Output the (X, Y) coordinate of the center of the cell containing the given text.  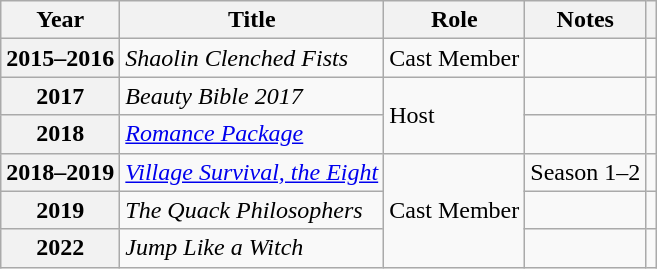
Village Survival, the Eight (252, 172)
Title (252, 20)
Season 1–2 (586, 172)
2018 (60, 134)
2022 (60, 248)
2018–2019 (60, 172)
Jump Like a Witch (252, 248)
Year (60, 20)
Beauty Bible 2017 (252, 96)
Shaolin Clenched Fists (252, 58)
2017 (60, 96)
Role (454, 20)
The Quack Philosophers (252, 210)
2019 (60, 210)
Host (454, 115)
Notes (586, 20)
2015–2016 (60, 58)
Romance Package (252, 134)
